Determine the [x, y] coordinate at the center of the cell enclosing the given text.  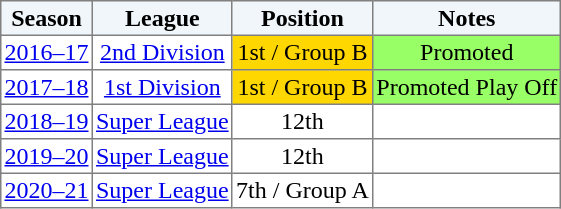
Promoted [467, 52]
2nd Division [162, 52]
Promoted Play Off [467, 87]
1st Division [162, 87]
2016–17 [47, 52]
2020–21 [47, 190]
2017–18 [47, 87]
7th / Group A [302, 190]
Season [47, 18]
Notes [467, 18]
2019–20 [47, 156]
Position [302, 18]
League [162, 18]
2018–19 [47, 121]
